From the cell containing the given text, extract its center point as (X, Y) coordinate. 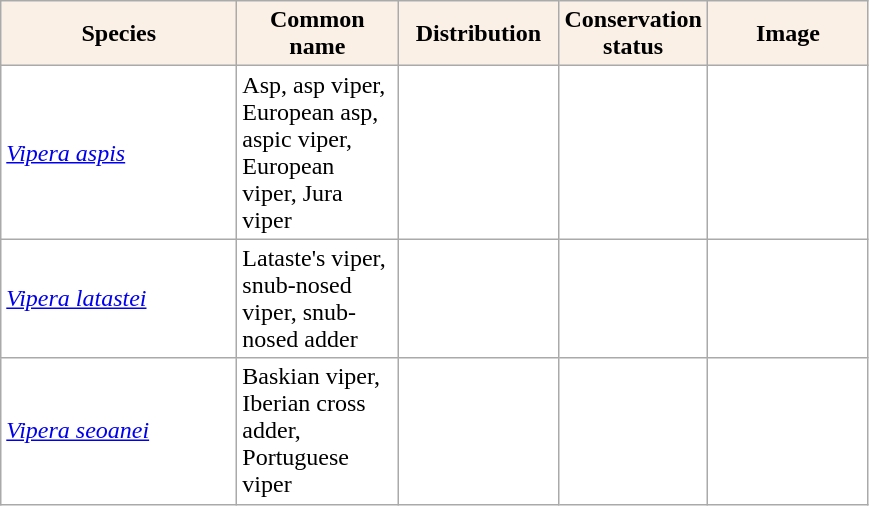
Vipera latastei (119, 298)
Conservation status (633, 34)
Image (788, 34)
Lataste's viper, snub-nosed viper, snub-nosed adder (318, 298)
Distribution (478, 34)
Species (119, 34)
Asp, asp viper, European asp, aspic viper, European viper, Jura viper (318, 152)
Common name (318, 34)
Vipera aspis (119, 152)
Baskian viper, Iberian cross adder, Portuguese viper (318, 431)
Vipera seoanei (119, 431)
